Output the (x, y) coordinate of the center of the cell containing the given text.  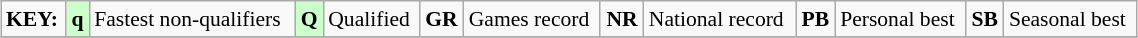
GR (442, 19)
q (78, 19)
KEY: (34, 19)
Seasonal best (1070, 19)
Fastest non-qualifiers (192, 19)
Qualified (371, 19)
SB (985, 19)
NR (622, 19)
Personal best (900, 19)
Q (309, 19)
National record (720, 19)
PB (816, 19)
Games record (532, 19)
